Output the [X, Y] coordinate of the center of the cell containing the given text.  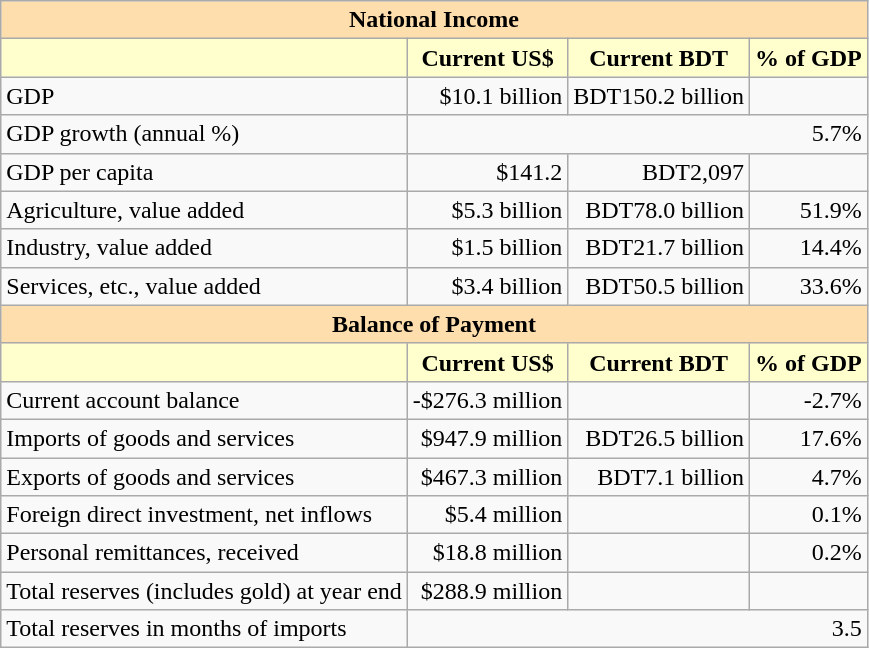
5.7% [637, 134]
$467.3 million [487, 477]
17.6% [808, 438]
BDT21.7 billion [659, 248]
0.1% [808, 515]
-$276.3 million [487, 400]
BDT7.1 billion [659, 477]
$5.4 million [487, 515]
$288.9 million [487, 591]
GDP [204, 96]
Exports of goods and services [204, 477]
Total reserves (includes gold) at year end [204, 591]
-2.7% [808, 400]
Total reserves in months of imports [204, 629]
3.5 [637, 629]
BDT50.5 billion [659, 286]
14.4% [808, 248]
Balance of Payment [434, 324]
$141.2 [487, 172]
$3.4 billion [487, 286]
Services, etc., value added [204, 286]
51.9% [808, 210]
$18.8 million [487, 553]
Current account balance [204, 400]
National Income [434, 20]
$5.3 billion [487, 210]
4.7% [808, 477]
GDP per capita [204, 172]
$947.9 million [487, 438]
33.6% [808, 286]
BDT26.5 billion [659, 438]
$1.5 billion [487, 248]
BDT2,097 [659, 172]
$10.1 billion [487, 96]
BDT150.2 billion [659, 96]
0.2% [808, 553]
Imports of goods and services [204, 438]
Agriculture, value added [204, 210]
BDT78.0 billion [659, 210]
Foreign direct investment, net inflows [204, 515]
Personal remittances, received [204, 553]
Industry, value added [204, 248]
GDP growth (annual %) [204, 134]
